Identify which cell holds the provided text, then report its [x, y] central coordinate. 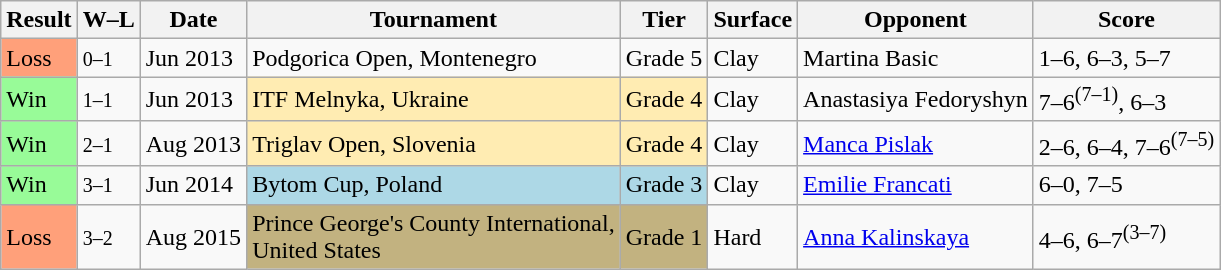
Surface [753, 20]
Prince George's County International, United States [434, 236]
Grade 3 [664, 185]
ITF Melnyka, Ukraine [434, 100]
W–L [108, 20]
6–0, 7–5 [1126, 185]
Grade 5 [664, 58]
Opponent [916, 20]
Date [193, 20]
3–2 [108, 236]
Emilie Francati [916, 185]
Triglav Open, Slovenia [434, 144]
Anastasiya Fedoryshyn [916, 100]
3–1 [108, 185]
Hard [753, 236]
Podgorica Open, Montenegro [434, 58]
7–6(7–1), 6–3 [1126, 100]
1–6, 6–3, 5–7 [1126, 58]
0–1 [108, 58]
2–1 [108, 144]
Manca Pislak [916, 144]
Bytom Cup, Poland [434, 185]
Aug 2013 [193, 144]
1–1 [108, 100]
Martina Basic [916, 58]
Anna Kalinskaya [916, 236]
4–6, 6–7(3–7) [1126, 236]
Jun 2014 [193, 185]
Grade 1 [664, 236]
2–6, 6–4, 7–6(7–5) [1126, 144]
Tier [664, 20]
Score [1126, 20]
Aug 2015 [193, 236]
Result [39, 20]
Tournament [434, 20]
